Identify which cell holds the provided text, then report its [x, y] central coordinate. 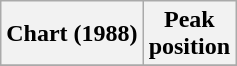
Chart (1988) [72, 34]
Peakposition [189, 34]
